Search for the cell housing the specified text and yield its [x, y] center coordinate. 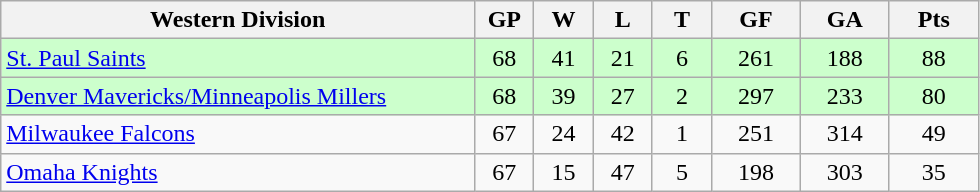
47 [622, 172]
Western Division [238, 20]
233 [844, 96]
L [622, 20]
251 [756, 134]
6 [682, 58]
297 [756, 96]
41 [564, 58]
Pts [934, 20]
W [564, 20]
80 [934, 96]
88 [934, 58]
GP [504, 20]
1 [682, 134]
42 [622, 134]
5 [682, 172]
24 [564, 134]
GF [756, 20]
49 [934, 134]
35 [934, 172]
Omaha Knights [238, 172]
39 [564, 96]
188 [844, 58]
GA [844, 20]
St. Paul Saints [238, 58]
303 [844, 172]
261 [756, 58]
Denver Mavericks/Minneapolis Millers [238, 96]
Milwaukee Falcons [238, 134]
21 [622, 58]
2 [682, 96]
198 [756, 172]
15 [564, 172]
27 [622, 96]
T [682, 20]
314 [844, 134]
